For the text-containing cell, return its midpoint in [x, y] coordinate format. 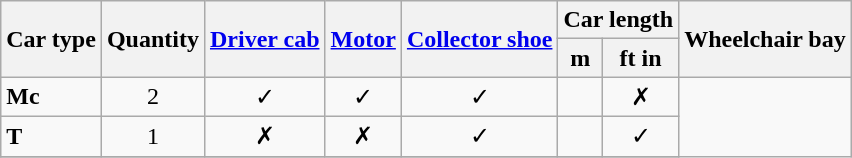
Wheelchair bay [766, 39]
Mc [52, 97]
m [580, 58]
Quantity [152, 39]
2 [152, 97]
T [52, 136]
Driver cab [264, 39]
Motor [363, 39]
ft in [641, 58]
Collector shoe [480, 39]
1 [152, 136]
Car length [618, 20]
Car type [52, 39]
